Output the [X, Y] coordinate of the center of the cell containing the given text.  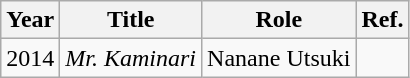
Role [279, 20]
Mr. Kaminari [131, 58]
2014 [30, 58]
Nanane Utsuki [279, 58]
Ref. [382, 20]
Year [30, 20]
Title [131, 20]
